Provide the (X, Y) coordinate of the cell's center where the given text is located.  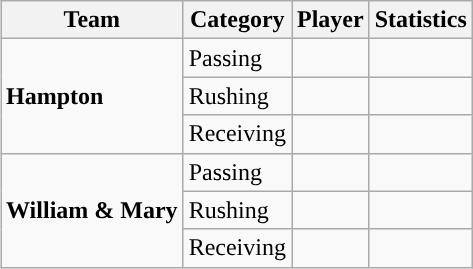
Category (237, 20)
Player (331, 20)
Statistics (420, 20)
William & Mary (92, 210)
Team (92, 20)
Hampton (92, 96)
